Search for the cell housing the specified text and yield its [X, Y] center coordinate. 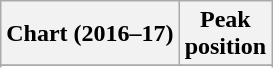
Chart (2016–17) [90, 34]
Peakposition [225, 34]
